Output the [x, y] coordinate of the center of the cell containing the given text.  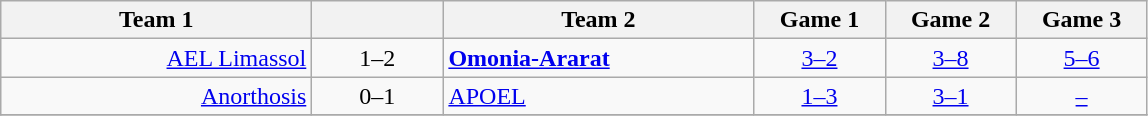
1–3 [820, 96]
0–1 [378, 96]
APOEL [598, 96]
3–1 [950, 96]
5–6 [1082, 58]
3–8 [950, 58]
Game 1 [820, 20]
3–2 [820, 58]
Team 1 [156, 20]
1–2 [378, 58]
Game 3 [1082, 20]
– [1082, 96]
Anorthosis [156, 96]
Team 2 [598, 20]
AEL Limassol [156, 58]
Game 2 [950, 20]
Omonia-Ararat [598, 58]
